Scan for the cell matching the given text and deliver its (x, y) coordinate at center. 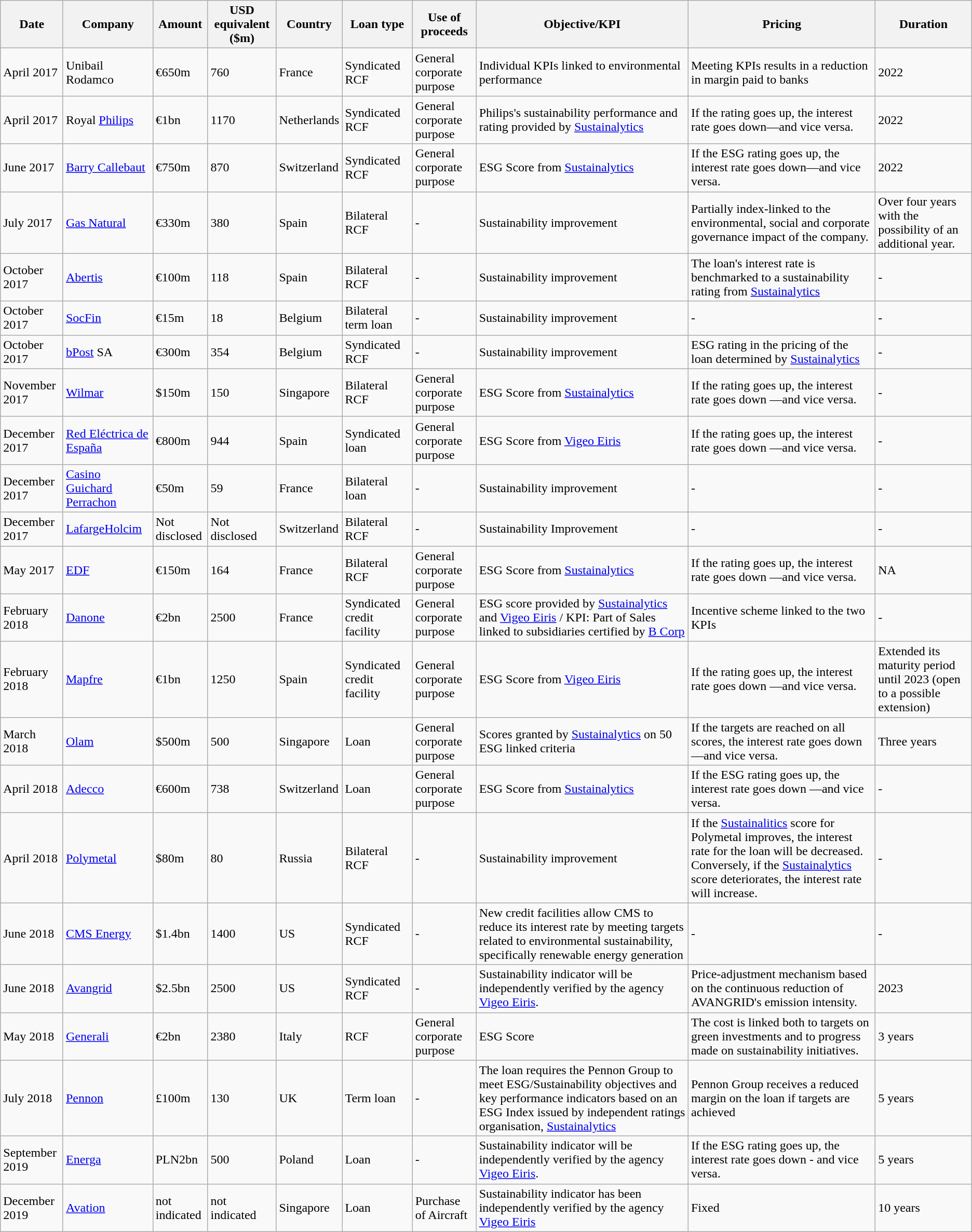
SocFin (108, 318)
ESG rating in the pricing of the loan determined by Sustainalytics (781, 352)
944 (242, 440)
59 (242, 488)
Energa (108, 1160)
Gas Natural (108, 222)
Meeting KPIs results in a reduction in margin paid to banks (781, 72)
PLN2bn (180, 1160)
Wilmar (108, 392)
Over four years with the possibility of an additional year. (924, 222)
Fixed (781, 1208)
354 (242, 352)
Casino Guichard Perrachon (108, 488)
NA (924, 570)
Olam (108, 741)
bPost SA (108, 352)
£100m (180, 1098)
Objective/KPI (582, 24)
Barry Callebaut (108, 168)
Extended its maturity period until 2023 (open to a possible extension) (924, 680)
Generali (108, 1036)
Bilateral term loan (377, 318)
150 (242, 392)
Amount (180, 24)
Philips's sustainability performance and rating provided by Sustainalytics (582, 120)
Italy (309, 1036)
Netherlands (309, 120)
UK (309, 1098)
September 2019 (32, 1160)
738 (242, 789)
€800m (180, 440)
130 (242, 1098)
If the rating goes up, the interest rate goes down—and vice versa. (781, 120)
Danone (108, 618)
July 2017 (32, 222)
Scores granted by Sustainalytics on 50 ESG linked criteria (582, 741)
1250 (242, 680)
ESG score provided by Sustainalytics and Vigeo Eiris / KPI: Part of Sales linked to subsidiaries certified by B Corp (582, 618)
Mapfre (108, 680)
€330m (180, 222)
Purchase of Aircraft (444, 1208)
Individual KPIs linked to environmental performance (582, 72)
Bilateral loan (377, 488)
Pricing (781, 24)
If the ESG rating goes up, the interest rate goes down - and vice versa. (781, 1160)
May 2018 (32, 1036)
Sustainability Improvement (582, 529)
Date (32, 24)
Loan type (377, 24)
Pennon Group receives a reduced margin on the loan if targets are achieved (781, 1098)
$80m (180, 858)
€15m (180, 318)
Abertis (108, 277)
Duration (924, 24)
Russia (309, 858)
€150m (180, 570)
10 years (924, 1208)
Use of proceeds (444, 24)
€650m (180, 72)
The loan's interest rate is benchmarked to a sustainability rating from Sustainalytics (781, 277)
Pennon (108, 1098)
$1.4bn (180, 933)
Polymetal (108, 858)
Sustainability indicator has been independently verified by the agency Vigeo Eiris (582, 1208)
November 2017 (32, 392)
Royal Philips (108, 120)
2023 (924, 989)
Avangrid (108, 989)
Incentive scheme linked to the two KPIs (781, 618)
If the targets are reached on all scores, the interest rate goes down —and vice versa. (781, 741)
3 years (924, 1036)
Red Eléctrica de España (108, 440)
80 (242, 858)
If the ESG rating goes up, the interest rate goes down—and vice versa. (781, 168)
Term loan (377, 1098)
2380 (242, 1036)
July 2018 (32, 1098)
Adecco (108, 789)
LafargeHolcim (108, 529)
760 (242, 72)
Syndicated loan (377, 440)
The cost is linked both to targets on green investments and to progress made on sustainability initiatives. (781, 1036)
USD equivalent ($m) (242, 24)
If the ESG rating goes up, the interest rate goes down —and vice versa. (781, 789)
€300m (180, 352)
May 2017 (32, 570)
Price-adjustment mechanism based on the continuous reduction of AVANGRID's emission intensity. (781, 989)
Avation (108, 1208)
380 (242, 222)
Company (108, 24)
June 2017 (32, 168)
Unibail Rodamco (108, 72)
€600m (180, 789)
$150m (180, 392)
EDF (108, 570)
870 (242, 168)
March 2018 (32, 741)
18 (242, 318)
$500m (180, 741)
December 2019 (32, 1208)
ESG Score (582, 1036)
€750m (180, 168)
Three years (924, 741)
Country (309, 24)
€100m (180, 277)
CMS Energy (108, 933)
RCF (377, 1036)
1170 (242, 120)
164 (242, 570)
$2.5bn (180, 989)
1400 (242, 933)
Partially index-linked to the environmental, social and corporate governance impact of the company. (781, 222)
€50m (180, 488)
Poland (309, 1160)
118 (242, 277)
